Find where the given text appears and provide that cell's center as [x, y] coordinate. 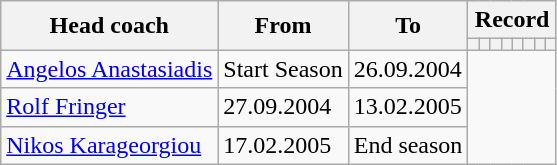
13.02.2005 [408, 107]
Angelos Anastasiadis [110, 69]
17.02.2005 [283, 145]
Head coach [110, 26]
End season [408, 145]
To [408, 26]
Nikos Karageorgiou [110, 145]
From [283, 26]
Rolf Fringer [110, 107]
27.09.2004 [283, 107]
Start Season [283, 69]
26.09.2004 [408, 69]
Record [512, 20]
